Determine the (x, y) coordinate at the center of the cell enclosing the given text.  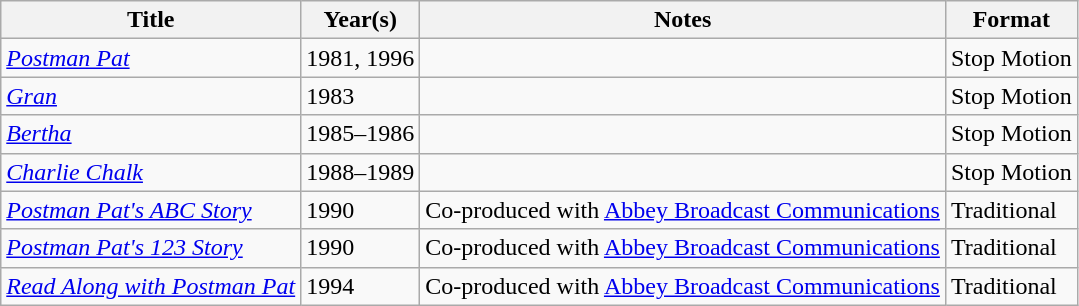
Read Along with Postman Pat (151, 286)
Year(s) (360, 20)
1983 (360, 96)
Postman Pat's ABC Story (151, 210)
Bertha (151, 134)
Postman Pat's 123 Story (151, 248)
Gran (151, 96)
Charlie Chalk (151, 172)
Title (151, 20)
Notes (683, 20)
1988–1989 (360, 172)
Postman Pat (151, 58)
1981, 1996 (360, 58)
1985–1986 (360, 134)
1994 (360, 286)
Format (1011, 20)
